For the text-containing cell, return its midpoint in [X, Y] coordinate format. 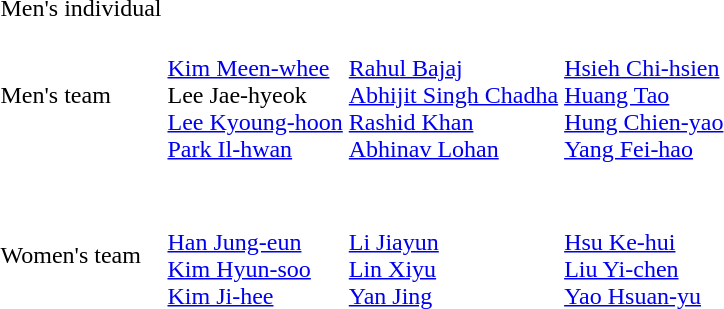
Rahul BajajAbhijit Singh ChadhaRashid KhanAbhinav Lohan [453, 95]
Kim Meen-wheeLee Jae-hyeokLee Kyoung-hoonPark Il-hwan [255, 95]
